Locate the cell with the specified text and output its (x, y) center coordinate. 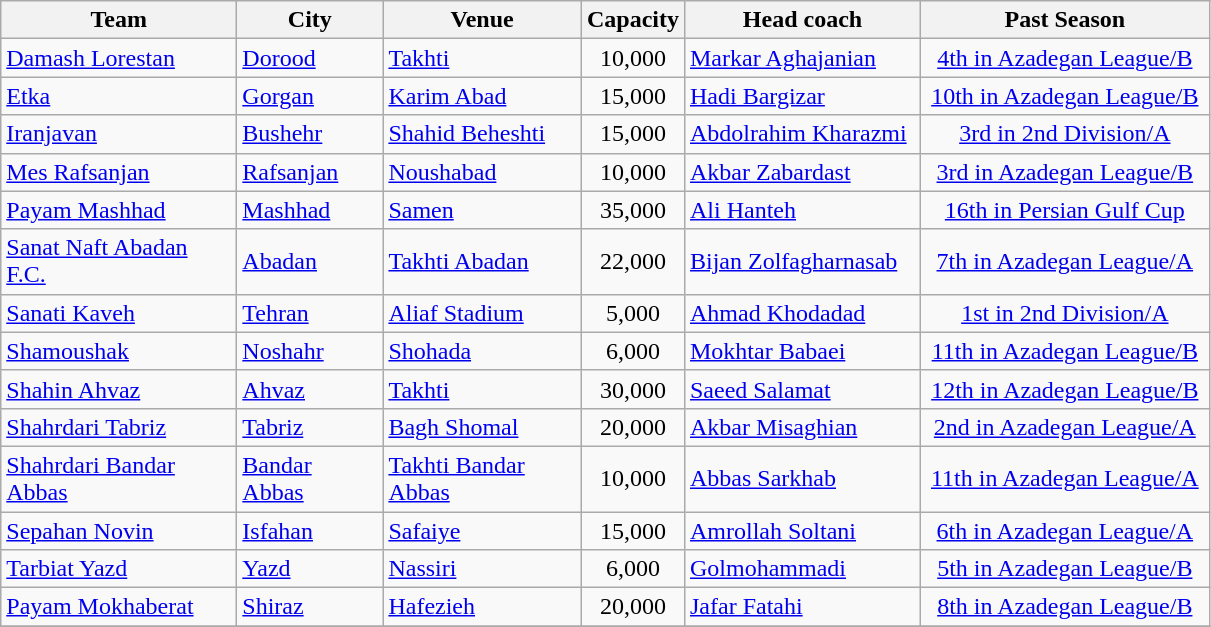
Takhti Abadan (482, 262)
Akbar Misaghian (802, 427)
Golmohammadi (802, 569)
Shahrdari Bandar Abbas (119, 478)
Aliaf Stadium (482, 313)
Abadan (310, 262)
Isfahan (310, 531)
Shamoushak (119, 351)
Karim Abad (482, 96)
Shahrdari Tabriz (119, 427)
6th in Azadegan League/A (1066, 531)
Bagh Shomal (482, 427)
Gorgan (310, 96)
3rd in 2nd Division/A (1066, 134)
Abbas Sarkhab (802, 478)
16th in Persian Gulf Cup (1066, 210)
Rafsanjan (310, 172)
12th in Azadegan League/B (1066, 389)
Dorood (310, 58)
Jafar Fatahi (802, 607)
Yazd (310, 569)
22,000 (632, 262)
Tarbiat Yazd (119, 569)
Shahin Ahvaz (119, 389)
Akbar Zabardast (802, 172)
Ahmad Khodadad (802, 313)
4th in Azadegan League/B (1066, 58)
8th in Azadegan League/B (1066, 607)
Bushehr (310, 134)
30,000 (632, 389)
3rd in Azadegan League/B (1066, 172)
Bandar Abbas (310, 478)
Capacity (632, 20)
5th in Azadegan League/B (1066, 569)
11th in Azadegan League/B (1066, 351)
1st in 2nd Division/A (1066, 313)
Ali Hanteh (802, 210)
Takhti Bandar Abbas (482, 478)
Ahvaz (310, 389)
Sanat Naft Abadan F.C. (119, 262)
Shahid Beheshti (482, 134)
Samen (482, 210)
Past Season (1066, 20)
Tehran (310, 313)
Iranjavan (119, 134)
5,000 (632, 313)
Team (119, 20)
Mokhtar Babaei (802, 351)
7th in Azadegan League/A (1066, 262)
Venue (482, 20)
City (310, 20)
Payam Mashhad (119, 210)
Abdolrahim Kharazmi (802, 134)
2nd in Azadegan League/A (1066, 427)
Bijan Zolfagharnasab (802, 262)
Safaiye (482, 531)
Damash Lorestan (119, 58)
Tabriz (310, 427)
Sepahan Novin (119, 531)
Etka (119, 96)
Mashhad (310, 210)
Saeed Salamat (802, 389)
Hafezieh (482, 607)
Payam Mokhaberat (119, 607)
Noushabad (482, 172)
Amrollah Soltani (802, 531)
Markar Aghajanian (802, 58)
Hadi Bargizar (802, 96)
35,000 (632, 210)
Mes Rafsanjan (119, 172)
Nassiri (482, 569)
Head coach (802, 20)
11th in Azadegan League/A (1066, 478)
Shiraz (310, 607)
Noshahr (310, 351)
Sanati Kaveh (119, 313)
10th in Azadegan League/B (1066, 96)
Shohada (482, 351)
